For the text-containing cell, return its midpoint in [x, y] coordinate format. 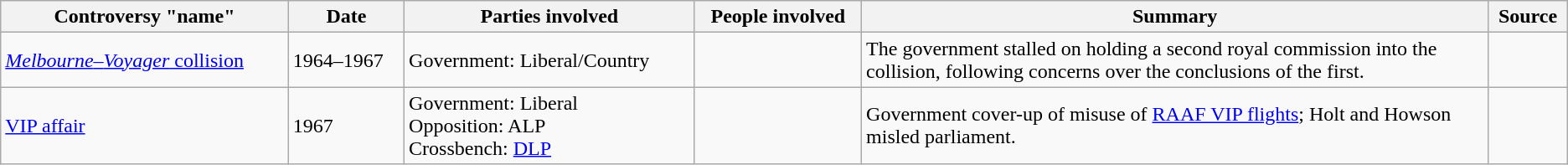
Summary [1175, 17]
Controversy "name" [144, 17]
Date [346, 17]
Government: LiberalOpposition: ALPCrossbench: DLP [549, 126]
Source [1528, 17]
1967 [346, 126]
The government stalled on holding a second royal commission into the collision, following concerns over the conclusions of the first. [1175, 60]
People involved [777, 17]
Melbourne–Voyager collision [144, 60]
VIP affair [144, 126]
Government: Liberal/Country [549, 60]
Parties involved [549, 17]
1964–1967 [346, 60]
Government cover-up of misuse of RAAF VIP flights; Holt and Howson misled parliament. [1175, 126]
